Find where the given text appears and provide that cell's center as (x, y) coordinate. 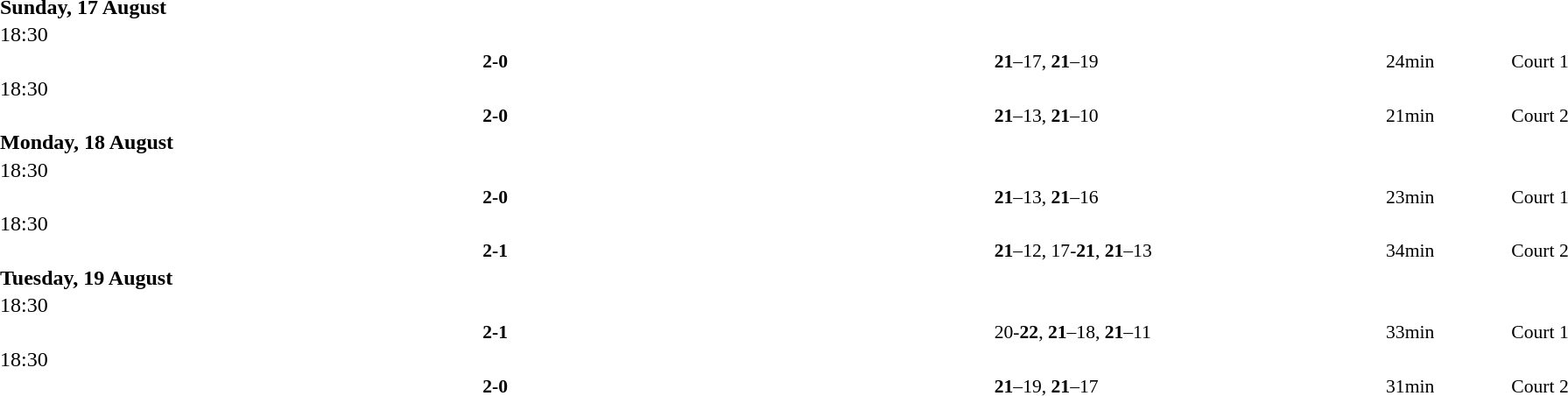
21–13, 21–10 (1188, 116)
34min (1447, 251)
23min (1447, 196)
21min (1447, 116)
21–12, 17-21, 21–13 (1188, 251)
33min (1447, 332)
21–13, 21–16 (1188, 196)
21–17, 21–19 (1188, 61)
20-22, 21–18, 21–11 (1188, 332)
24min (1447, 61)
